Search for the cell housing the specified text and yield its [X, Y] center coordinate. 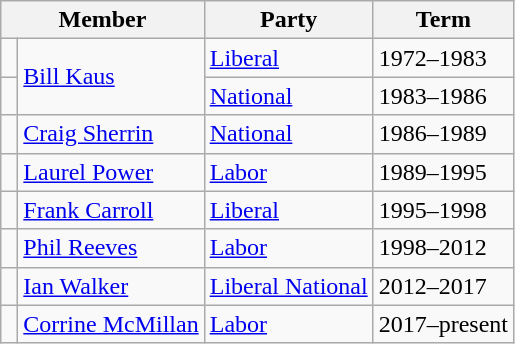
1983–1986 [443, 96]
Liberal National [288, 286]
Party [288, 20]
Frank Carroll [111, 210]
Phil Reeves [111, 248]
Corrine McMillan [111, 324]
1986–1989 [443, 134]
1989–1995 [443, 172]
2012–2017 [443, 286]
Bill Kaus [111, 77]
2017–present [443, 324]
1995–1998 [443, 210]
Term [443, 20]
Craig Sherrin [111, 134]
Member [102, 20]
Laurel Power [111, 172]
1972–1983 [443, 58]
1998–2012 [443, 248]
Ian Walker [111, 286]
